For the text-containing cell, return its midpoint in [x, y] coordinate format. 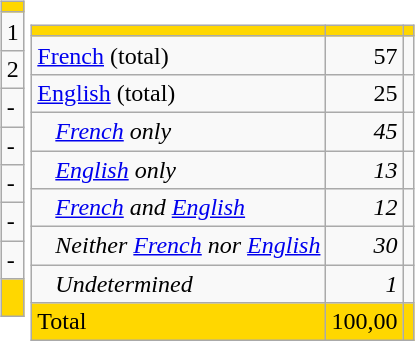
25 [364, 93]
45 [364, 131]
2 [12, 69]
100,00 [364, 322]
57 [364, 55]
30 [364, 246]
Undetermined [179, 284]
French (total) [179, 55]
English (total) [179, 93]
French only [179, 131]
Neither French nor English [179, 246]
French and English [179, 208]
12 [364, 208]
Total [179, 322]
13 [364, 169]
English only [179, 169]
